Scan for the cell matching the given text and deliver its (x, y) coordinate at center. 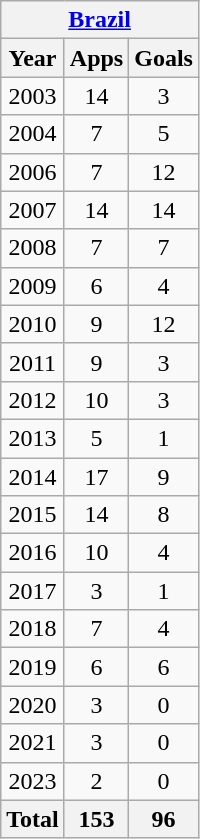
2020 (33, 705)
Total (33, 819)
2016 (33, 553)
2009 (33, 286)
2011 (33, 362)
2017 (33, 591)
2003 (33, 96)
Brazil (100, 20)
2008 (33, 248)
2007 (33, 210)
17 (96, 477)
2023 (33, 781)
96 (164, 819)
153 (96, 819)
Goals (164, 58)
2013 (33, 438)
2018 (33, 629)
2014 (33, 477)
2019 (33, 667)
2021 (33, 743)
2004 (33, 134)
2015 (33, 515)
Year (33, 58)
8 (164, 515)
2 (96, 781)
2012 (33, 400)
2010 (33, 324)
Apps (96, 58)
2006 (33, 172)
